For the text-containing cell, return its midpoint in (X, Y) coordinate format. 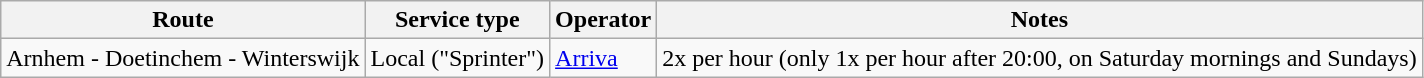
Service type (458, 20)
Arnhem - Doetinchem - Winterswijk (183, 58)
Operator (604, 20)
Notes (1040, 20)
2x per hour (only 1x per hour after 20:00, on Saturday mornings and Sundays) (1040, 58)
Local ("Sprinter") (458, 58)
Arriva (604, 58)
Route (183, 20)
